Return the (X, Y) coordinate for the center point of the cell that contains the specified text.  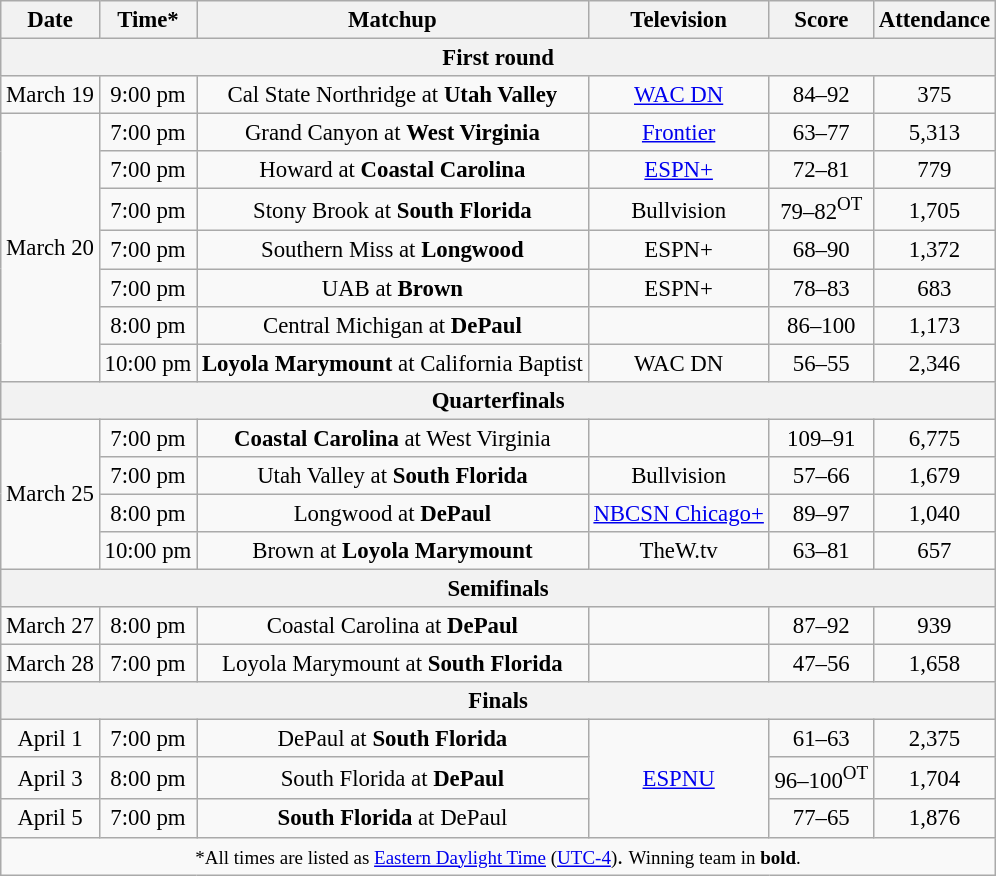
April 3 (50, 778)
9:00 pm (148, 95)
UAB at Brown (393, 288)
Semifinals (498, 588)
Utah Valley at South Florida (393, 476)
Quarterfinals (498, 400)
Date (50, 20)
Southern Miss at Longwood (393, 250)
683 (934, 288)
NBCSN Chicago+ (678, 513)
Television (678, 20)
1,372 (934, 250)
April 5 (50, 819)
Stony Brook at South Florida (393, 210)
56–55 (821, 363)
57–66 (821, 476)
Loyola Marymount at South Florida (393, 664)
*All times are listed as Eastern Daylight Time (UTC-4). Winning team in bold. (498, 856)
ESPNU (678, 778)
Cal State Northridge at Utah Valley (393, 95)
Longwood at DePaul (393, 513)
68–90 (821, 250)
86–100 (821, 325)
Brown at Loyola Marymount (393, 551)
March 27 (50, 626)
657 (934, 551)
Time* (148, 20)
1,704 (934, 778)
March 28 (50, 664)
78–83 (821, 288)
DePaul at South Florida (393, 739)
April 1 (50, 739)
1,705 (934, 210)
72–81 (821, 170)
63–81 (821, 551)
47–56 (821, 664)
Matchup (393, 20)
March 25 (50, 494)
79–82OT (821, 210)
2,346 (934, 363)
1,658 (934, 664)
6,775 (934, 438)
1,679 (934, 476)
61–63 (821, 739)
109–91 (821, 438)
77–65 (821, 819)
Finals (498, 701)
Central Michigan at DePaul (393, 325)
Loyola Marymount at California Baptist (393, 363)
Coastal Carolina at DePaul (393, 626)
Coastal Carolina at West Virginia (393, 438)
5,313 (934, 133)
Score (821, 20)
First round (498, 58)
939 (934, 626)
Howard at Coastal Carolina (393, 170)
1,173 (934, 325)
2,375 (934, 739)
87–92 (821, 626)
375 (934, 95)
84–92 (821, 95)
1,876 (934, 819)
63–77 (821, 133)
779 (934, 170)
89–97 (821, 513)
Grand Canyon at West Virginia (393, 133)
Attendance (934, 20)
96–100OT (821, 778)
Frontier (678, 133)
March 19 (50, 95)
TheW.tv (678, 551)
1,040 (934, 513)
March 20 (50, 248)
